Find where the given text appears and provide that cell's center as (x, y) coordinate. 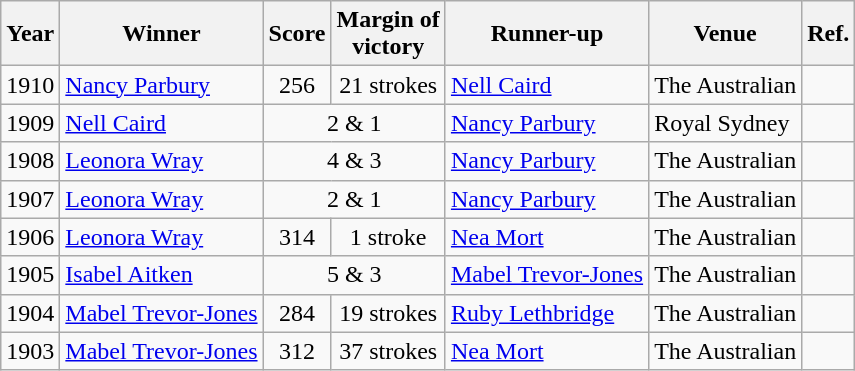
1905 (30, 275)
1 stroke (388, 237)
Ruby Lethbridge (546, 313)
1906 (30, 237)
1910 (30, 85)
Ref. (828, 34)
256 (297, 85)
Score (297, 34)
Isabel Aitken (162, 275)
37 strokes (388, 351)
Runner-up (546, 34)
21 strokes (388, 85)
Venue (726, 34)
Year (30, 34)
1909 (30, 123)
1907 (30, 199)
4 & 3 (354, 161)
Winner (162, 34)
5 & 3 (354, 275)
312 (297, 351)
1904 (30, 313)
Royal Sydney (726, 123)
314 (297, 237)
Margin ofvictory (388, 34)
1908 (30, 161)
284 (297, 313)
19 strokes (388, 313)
1903 (30, 351)
